Output the (x, y) coordinate of the center of the cell containing the given text.  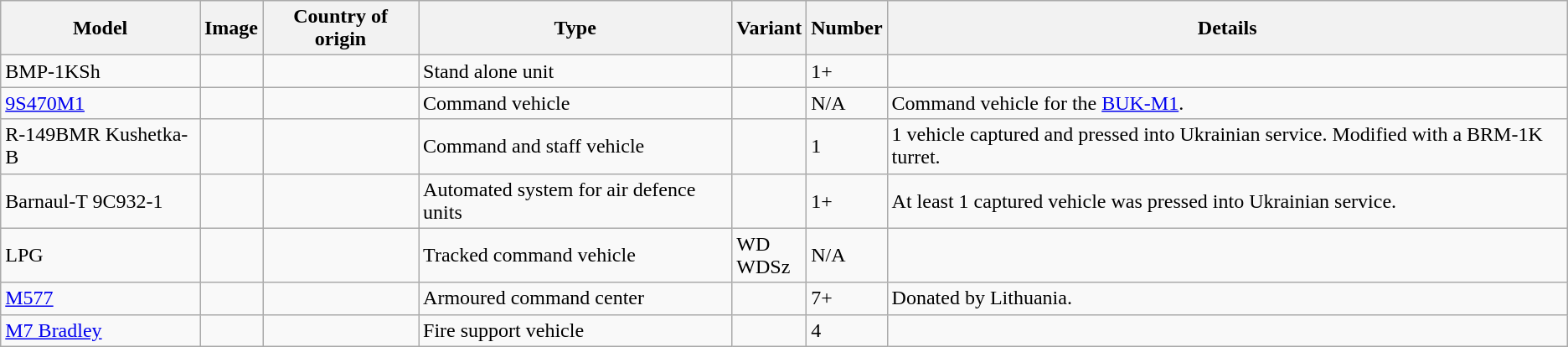
Command vehicle for the BUK-M1. (1227, 103)
Number (847, 28)
1 (847, 146)
Type (575, 28)
Command and staff vehicle (575, 146)
M7 Bradley (101, 330)
Details (1227, 28)
4 (847, 330)
WDWDSz (769, 255)
R-149BMR Kushetka-B (101, 146)
Tracked command vehicle (575, 255)
Image (231, 28)
M577 (101, 298)
Stand alone unit (575, 71)
At least 1 captured vehicle was pressed into Ukrainian service. (1227, 201)
Model (101, 28)
1 vehicle captured and pressed into Ukrainian service. Modified with a BRM-1K turret. (1227, 146)
Donated by Lithuania. (1227, 298)
Country of origin (341, 28)
Barnaul-T 9С932-1 (101, 201)
Command vehicle (575, 103)
7+ (847, 298)
Variant (769, 28)
LPG (101, 255)
9S470M1 (101, 103)
Fire support vehicle (575, 330)
Armoured command center (575, 298)
Automated system for air defence units (575, 201)
BMP-1KSh (101, 71)
